Search for the cell housing the specified text and yield its (X, Y) center coordinate. 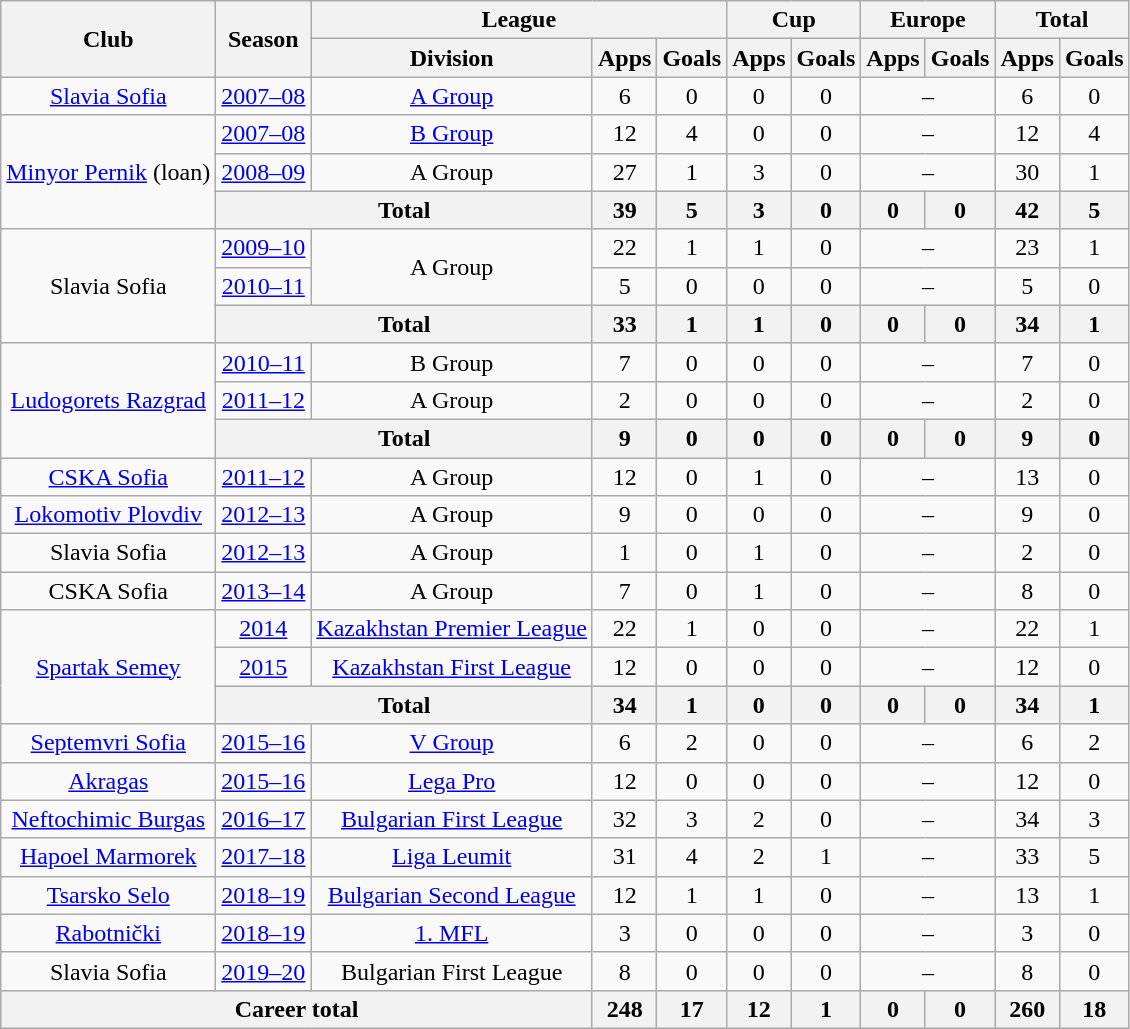
42 (1027, 210)
Career total (297, 1009)
Hapoel Marmorek (108, 857)
2017–18 (264, 857)
Liga Leumit (452, 857)
2008–09 (264, 172)
2015 (264, 667)
17 (692, 1009)
39 (624, 210)
Tsarsko Selo (108, 895)
Club (108, 39)
Rabotnički (108, 933)
Lokomotiv Plovdiv (108, 515)
2019–20 (264, 971)
2014 (264, 629)
Septemvri Sofia (108, 743)
Season (264, 39)
18 (1094, 1009)
1. MFL (452, 933)
League (519, 20)
27 (624, 172)
32 (624, 819)
31 (624, 857)
Akragas (108, 781)
23 (1027, 248)
Neftochimic Burgas (108, 819)
Lega Pro (452, 781)
V Group (452, 743)
248 (624, 1009)
Cup (794, 20)
2016–17 (264, 819)
2009–10 (264, 248)
260 (1027, 1009)
Division (452, 58)
Kazakhstan First League (452, 667)
2013–14 (264, 591)
Kazakhstan Premier League (452, 629)
Bulgarian Second League (452, 895)
30 (1027, 172)
Minyor Pernik (loan) (108, 172)
Ludogorets Razgrad (108, 400)
Europe (928, 20)
Spartak Semey (108, 667)
